Determine the [X, Y] coordinate at the center of the cell enclosing the given text.  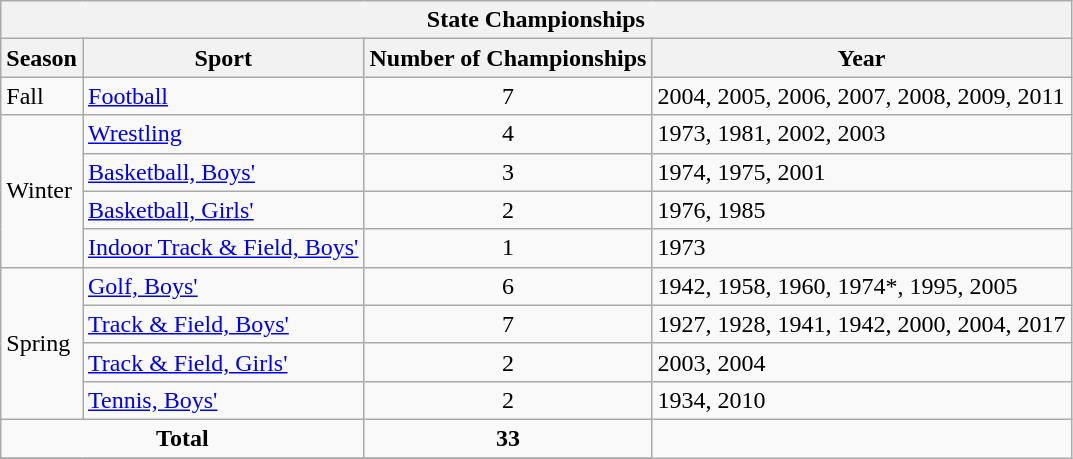
Track & Field, Girls' [222, 362]
Football [222, 96]
Indoor Track & Field, Boys' [222, 248]
Sport [222, 58]
1973 [862, 248]
2003, 2004 [862, 362]
Track & Field, Boys' [222, 324]
Fall [42, 96]
Tennis, Boys' [222, 400]
6 [508, 286]
1942, 1958, 1960, 1974*, 1995, 2005 [862, 286]
3 [508, 172]
Winter [42, 191]
Wrestling [222, 134]
Season [42, 58]
1973, 1981, 2002, 2003 [862, 134]
1934, 2010 [862, 400]
Basketball, Girls' [222, 210]
1974, 1975, 2001 [862, 172]
Golf, Boys' [222, 286]
Year [862, 58]
Number of Championships [508, 58]
Total [182, 438]
Basketball, Boys' [222, 172]
2004, 2005, 2006, 2007, 2008, 2009, 2011 [862, 96]
33 [508, 438]
Spring [42, 343]
State Championships [536, 20]
4 [508, 134]
1976, 1985 [862, 210]
1 [508, 248]
1927, 1928, 1941, 1942, 2000, 2004, 2017 [862, 324]
